Search for the cell housing the specified text and yield its (x, y) center coordinate. 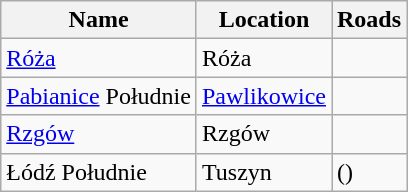
() (370, 172)
Location (264, 20)
Łódź Południe (99, 172)
Pabianice Południe (99, 96)
Pawlikowice (264, 96)
Roads (370, 20)
Tuszyn (264, 172)
Name (99, 20)
